Search for the cell housing the specified text and yield its (X, Y) center coordinate. 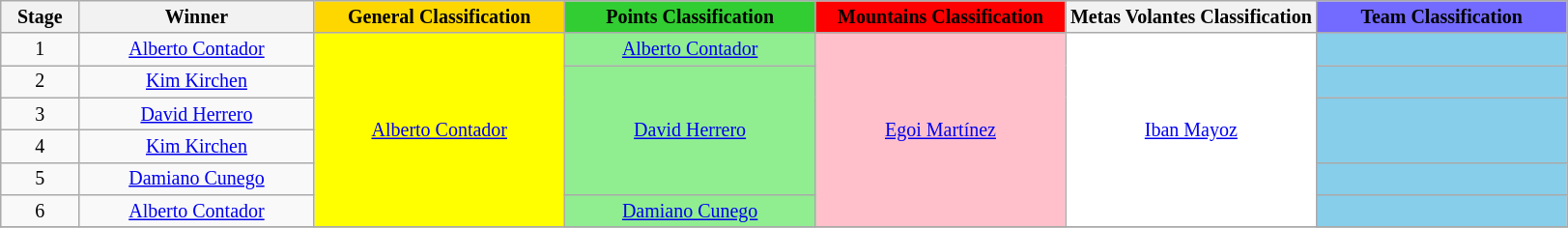
Egoi Martínez (941, 131)
Metas Volantes Classification (1190, 17)
4 (41, 147)
Mountains Classification (941, 17)
2 (41, 81)
1 (41, 50)
6 (41, 211)
General Classification (439, 17)
Iban Mayoz (1190, 131)
Team Classification (1441, 17)
Points Classification (690, 17)
Stage (41, 17)
5 (41, 178)
3 (41, 114)
Winner (197, 17)
